For the text-containing cell, return its midpoint in [x, y] coordinate format. 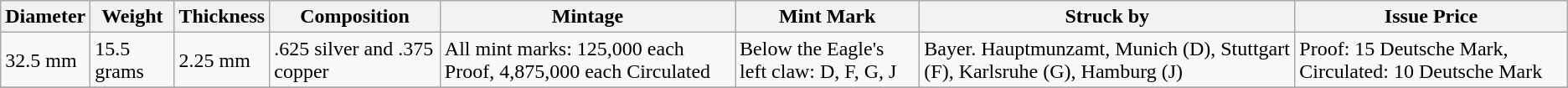
32.5 mm [45, 60]
15.5 grams [132, 60]
Issue Price [1431, 17]
All mint marks: 125,000 each Proof, 4,875,000 each Circulated [587, 60]
Composition [355, 17]
Weight [132, 17]
Diameter [45, 17]
Mintage [587, 17]
2.25 mm [222, 60]
.625 silver and .375 copper [355, 60]
Bayer. Hauptmunzamt, Munich (D), Stuttgart (F), Karlsruhe (G), Hamburg (J) [1107, 60]
Proof: 15 Deutsche Mark, Circulated: 10 Deutsche Mark [1431, 60]
Mint Mark [828, 17]
Struck by [1107, 17]
Thickness [222, 17]
Below the Eagle's left claw: D, F, G, J [828, 60]
